From the cell containing the given text, extract its center point as [x, y] coordinate. 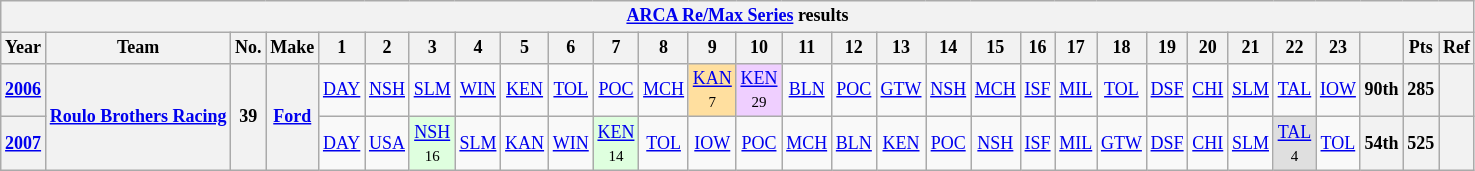
No. [248, 48]
285 [1421, 90]
16 [1038, 48]
Ford [292, 116]
2 [388, 48]
7 [616, 48]
2007 [24, 144]
Ref [1457, 48]
KAN7 [712, 90]
10 [759, 48]
TAL [1294, 90]
USA [388, 144]
Team [138, 48]
23 [1338, 48]
KEN14 [616, 144]
8 [664, 48]
KAN [525, 144]
Make [292, 48]
KEN29 [759, 90]
21 [1251, 48]
17 [1076, 48]
11 [807, 48]
20 [1208, 48]
TAL4 [1294, 144]
18 [1122, 48]
9 [712, 48]
525 [1421, 144]
2006 [24, 90]
12 [854, 48]
22 [1294, 48]
4 [478, 48]
ARCA Re/Max Series results [738, 16]
6 [570, 48]
NSH16 [432, 144]
1 [342, 48]
13 [901, 48]
Pts [1421, 48]
5 [525, 48]
3 [432, 48]
90th [1382, 90]
39 [248, 116]
Year [24, 48]
15 [996, 48]
19 [1167, 48]
54th [1382, 144]
Roulo Brothers Racing [138, 116]
14 [948, 48]
